Provide the (X, Y) coordinate of the cell's center where the given text is located.  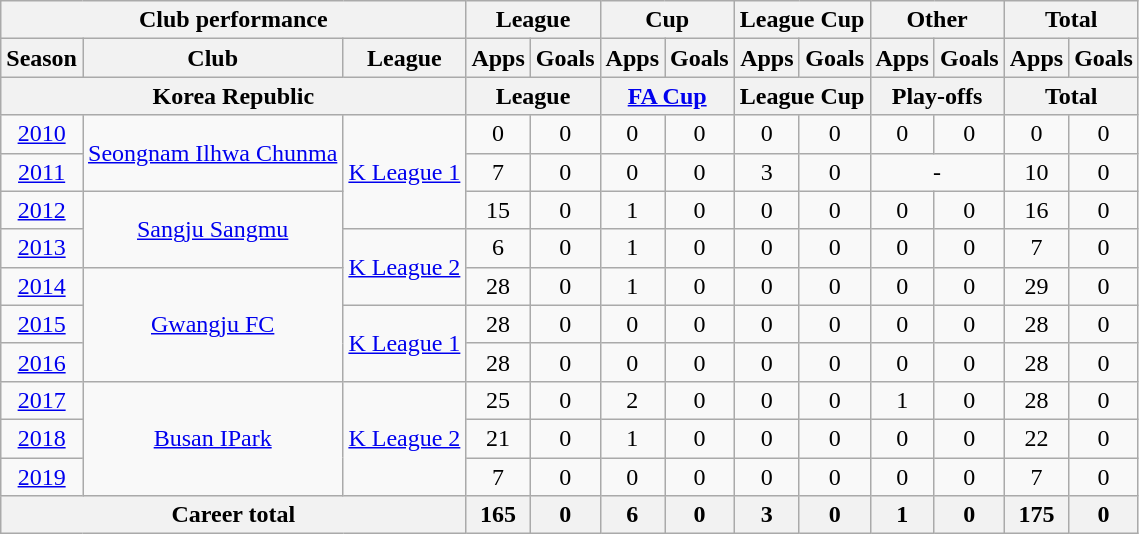
2015 (42, 324)
15 (498, 210)
Gwangju FC (212, 324)
Club (212, 58)
2017 (42, 400)
Other (937, 20)
FA Cup (667, 96)
Korea Republic (234, 96)
10 (1036, 172)
Club performance (234, 20)
29 (1036, 286)
Seongnam Ilhwa Chunma (212, 153)
2013 (42, 248)
Sangju Sangmu (212, 229)
Season (42, 58)
Cup (667, 20)
2011 (42, 172)
25 (498, 400)
- (937, 172)
Busan IPark (212, 438)
2014 (42, 286)
21 (498, 438)
2018 (42, 438)
175 (1036, 515)
Career total (234, 515)
2 (632, 400)
2012 (42, 210)
22 (1036, 438)
16 (1036, 210)
2019 (42, 477)
Play-offs (937, 96)
2010 (42, 134)
165 (498, 515)
2016 (42, 362)
